Provide the (x, y) coordinate of the cell's center where the given text is located.  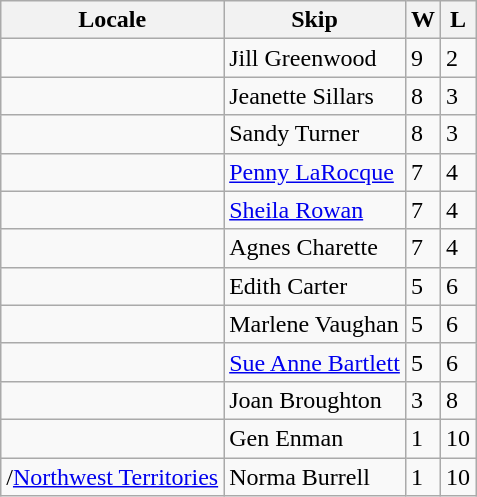
Joan Broughton (315, 400)
Gen Enman (315, 438)
Edith Carter (315, 286)
Penny LaRocque (315, 172)
2 (458, 58)
9 (422, 58)
Norma Burrell (315, 477)
Sandy Turner (315, 134)
Skip (315, 20)
Marlene Vaughan (315, 324)
Jeanette Sillars (315, 96)
W (422, 20)
Agnes Charette (315, 248)
L (458, 20)
Sheila Rowan (315, 210)
Sue Anne Bartlett (315, 362)
Jill Greenwood (315, 58)
/Northwest Territories (112, 477)
Locale (112, 20)
